From the cell containing the given text, extract its center point as [x, y] coordinate. 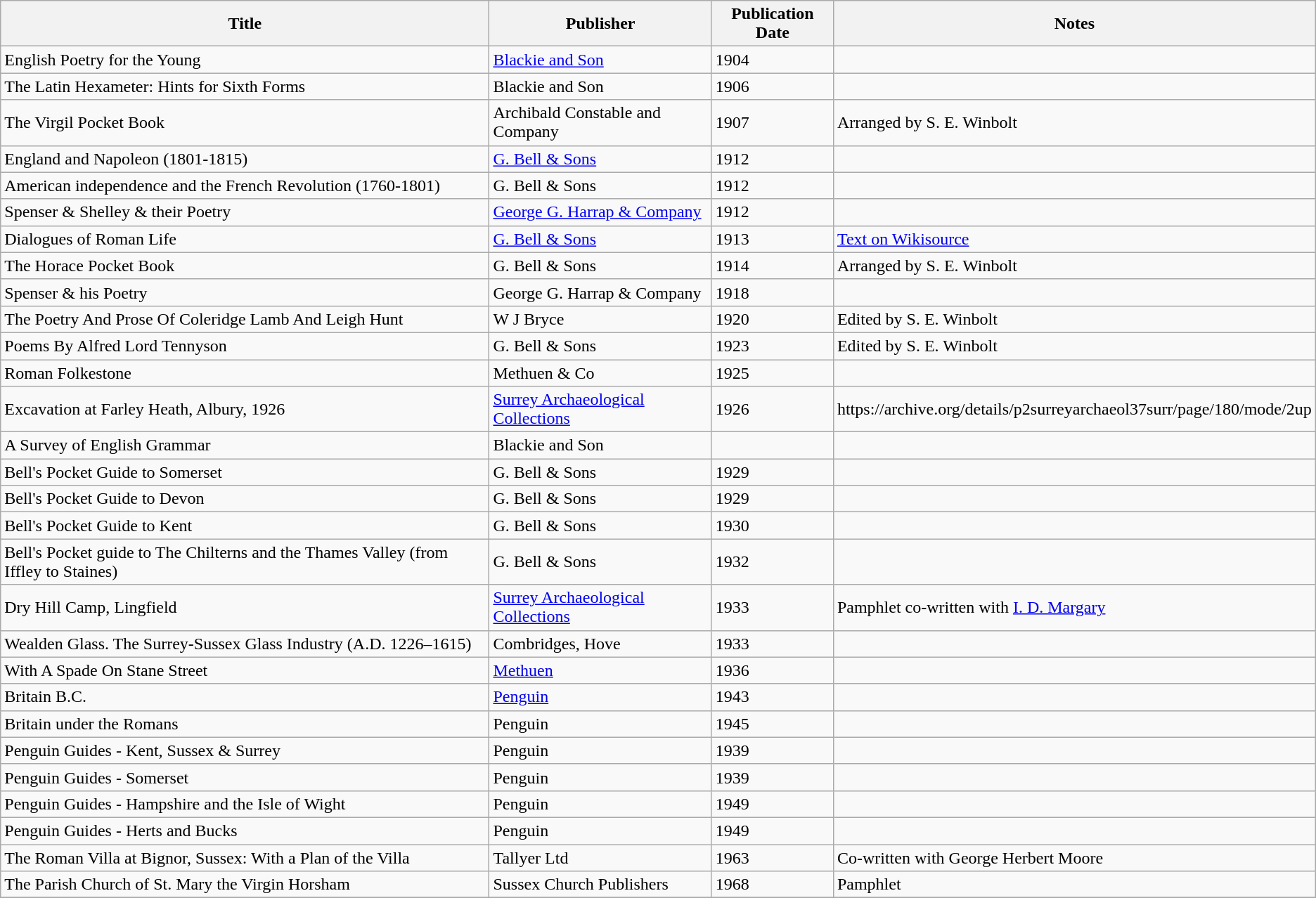
Dialogues of Roman Life [245, 239]
A Survey of English Grammar [245, 445]
American independence and the French Revolution (1760-1801) [245, 186]
1914 [772, 266]
English Poetry for the Young [245, 60]
Publisher [600, 24]
Excavation at Farley Heath, Albury, 1926 [245, 409]
Bell's Pocket Guide to Kent [245, 526]
Methuen & Co [600, 373]
Bell's Pocket Guide to Devon [245, 499]
W J Bryce [600, 319]
The Latin Hexameter: Hints for Sixth Forms [245, 86]
Britain under the Romans [245, 724]
Notes [1074, 24]
1968 [772, 885]
https://archive.org/details/p2surreyarchaeol37surr/page/180/mode/2up [1074, 409]
Methuen [600, 670]
1936 [772, 670]
Roman Folkestone [245, 373]
1963 [772, 858]
1926 [772, 409]
Text on Wikisource [1074, 239]
Pamphlet co-written with I. D. Margary [1074, 607]
Poems By Alfred Lord Tennyson [245, 346]
1943 [772, 697]
Penguin Guides - Kent, Sussex & Surrey [245, 750]
Title [245, 24]
1925 [772, 373]
1907 [772, 122]
Spenser & his Poetry [245, 292]
Sussex Church Publishers [600, 885]
1923 [772, 346]
Archibald Constable and Company [600, 122]
With A Spade On Stane Street [245, 670]
England and Napoleon (1801-1815) [245, 159]
The Poetry And Prose Of Coleridge Lamb And Leigh Hunt [245, 319]
1918 [772, 292]
1913 [772, 239]
1932 [772, 562]
Tallyer Ltd [600, 858]
1904 [772, 60]
1945 [772, 724]
The Horace Pocket Book [245, 266]
Dry Hill Camp, Lingfield [245, 607]
The Parish Church of St. Mary the Virgin Horsham [245, 885]
Bell's Pocket Guide to Somerset [245, 472]
Penguin Guides - Somerset [245, 777]
Co-written with George Herbert Moore [1074, 858]
Combridges, Hove [600, 644]
1906 [772, 86]
Wealden Glass. The Surrey-Sussex Glass Industry (A.D. 1226–1615) [245, 644]
Spenser & Shelley & their Poetry [245, 212]
Publication Date [772, 24]
Britain B.C. [245, 697]
1920 [772, 319]
Bell's Pocket guide to The Chilterns and the Thames Valley (from Iffley to Staines) [245, 562]
Penguin Guides - Herts and Bucks [245, 831]
1930 [772, 526]
The Virgil Pocket Book [245, 122]
The Roman Villa at Bignor, Sussex: With a Plan of the Villa [245, 858]
Penguin Guides - Hampshire and the Isle of Wight [245, 804]
Pamphlet [1074, 885]
